From the cell containing the given text, extract its center point as [x, y] coordinate. 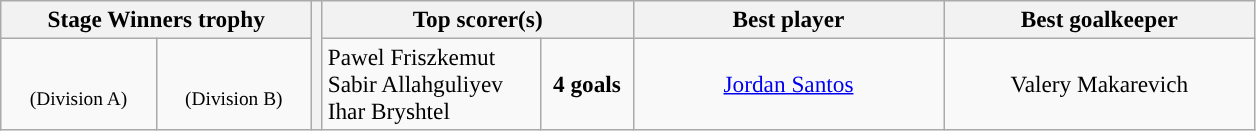
(Division A) [78, 84]
Pawel Friszkemut Sabir Allahguliyev Ihar Bryshtel [431, 84]
Stage Winners trophy [156, 19]
Top scorer(s) [478, 19]
Valery Makarevich [1100, 84]
Jordan Santos [788, 84]
4 goals [587, 84]
Best goalkeeper [1100, 19]
(Division B) [234, 84]
Best player [788, 19]
